Provide the (x, y) coordinate of the cell's center where the given text is located.  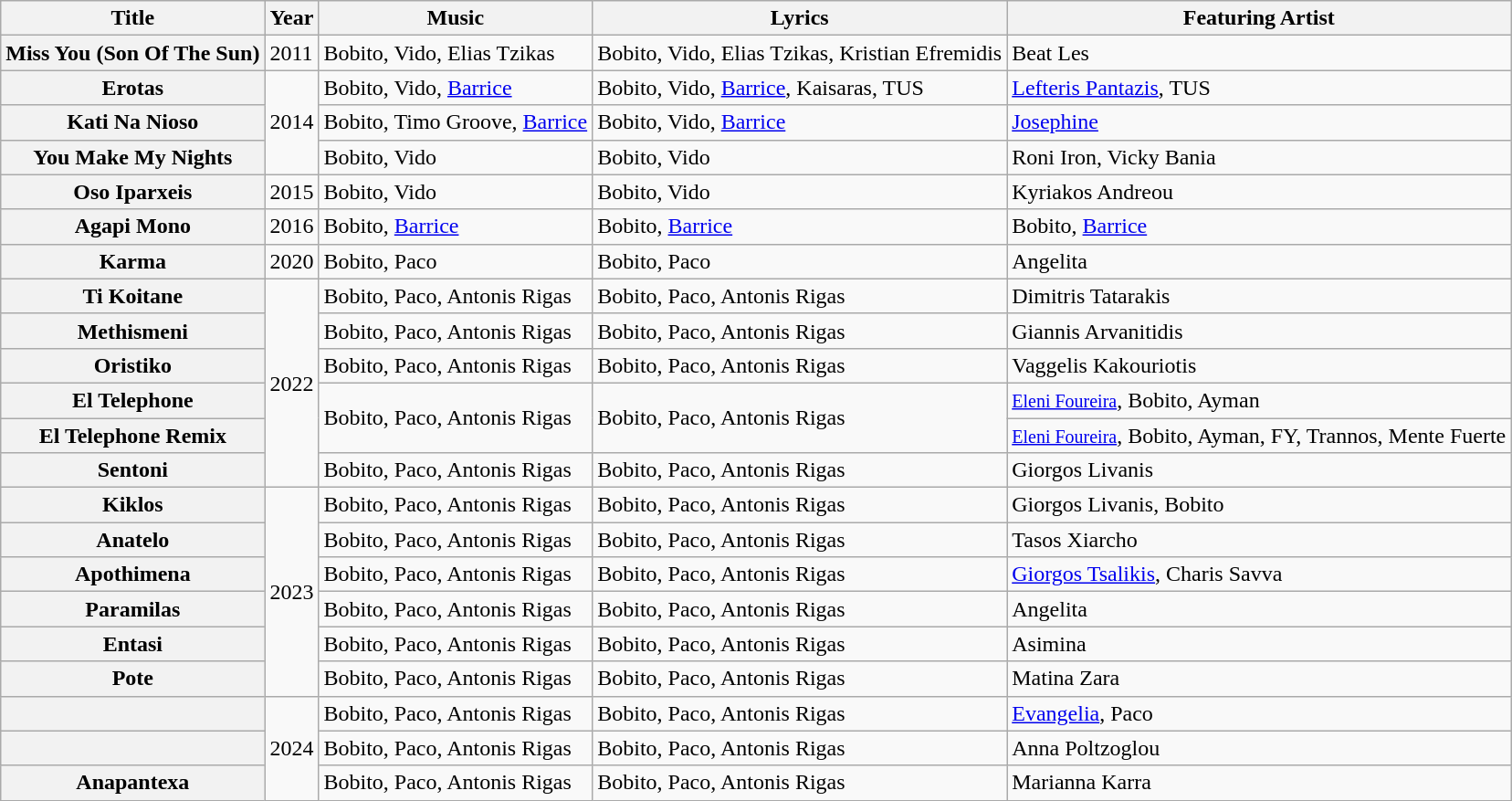
Music (456, 18)
2023 (292, 592)
Bobito, Vido, Elias Tzikas, Kristian Efremidis (800, 53)
Paramilas (133, 609)
Kyriakos Andreou (1259, 192)
Miss You (Son Of The Sun) (133, 53)
Pote (133, 679)
Oristiko (133, 365)
Evangelia, Paco (1259, 713)
2015 (292, 192)
Anna Poltzoglou (1259, 748)
Dimitris Tatarakis (1259, 296)
Ti Koitane (133, 296)
Vaggelis Kakouriotis (1259, 365)
2020 (292, 261)
Eleni Foureira, Bobito, Ayman, FY, Trannos, Mente Fuerte (1259, 436)
El Telephone (133, 400)
Featuring Artist (1259, 18)
Lyrics (800, 18)
Josephine (1259, 122)
Bobito, Vido, Barrice, Kaisaras, TUS (800, 88)
You Make My Nights (133, 157)
2024 (292, 748)
Roni Iron, Vicky Bania (1259, 157)
Matina Zara (1259, 679)
Agapi Mono (133, 227)
Sentoni (133, 470)
Anapantexa (133, 783)
Kati Na Nioso (133, 122)
Year (292, 18)
Giorgos Livanis (1259, 470)
Entasi (133, 644)
2014 (292, 122)
Lefteris Pantazis, TUS (1259, 88)
Erotas (133, 88)
Marianna Karra (1259, 783)
2016 (292, 227)
Giannis Arvanitidis (1259, 331)
2011 (292, 53)
Oso Iparxeis (133, 192)
Kiklos (133, 505)
Bobito, Timo Groove, Barrice (456, 122)
Eleni Foureira, Bobito, Ayman (1259, 400)
Giorgos Livanis, Bobito (1259, 505)
El Telephone Remix (133, 436)
Anatelo (133, 540)
Methismeni (133, 331)
Apothimena (133, 574)
Bobito, Vido, Elias Tzikas (456, 53)
Asimina (1259, 644)
Beat Les (1259, 53)
Karma (133, 261)
Title (133, 18)
Tasos Xiarcho (1259, 540)
2022 (292, 383)
Giorgos Tsalikis, Charis Savva (1259, 574)
